Return (X, Y) of the center of cell containing provided text 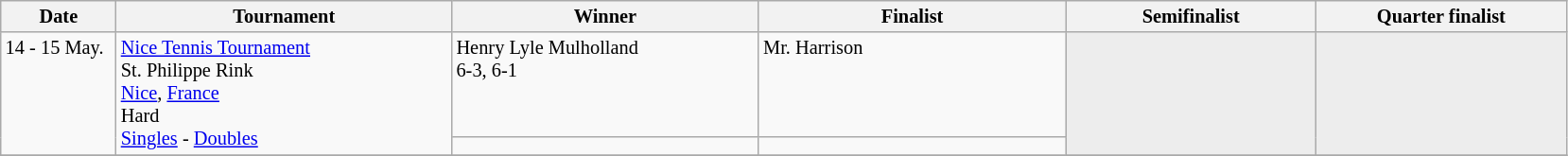
Semifinalist (1192, 16)
Date (59, 16)
Mr. Harrison (912, 85)
Finalist (912, 16)
Quarter finalist (1441, 16)
Tournament (284, 16)
Winner (605, 16)
Henry Lyle Mulholland6-3, 6-1 (605, 85)
14 - 15 May. (59, 94)
Nice Tennis TournamentSt. Philippe RinkNice, FranceHardSingles - Doubles (284, 94)
